Capture the cell that displays the provided text and extract its [X, Y] central coordinate. 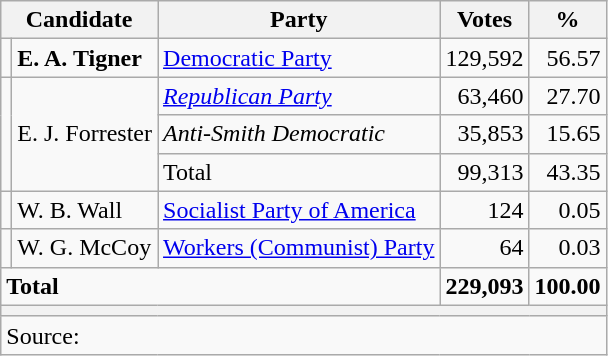
100.00 [568, 286]
27.70 [568, 96]
W. B. Wall [85, 210]
99,313 [484, 172]
0.03 [568, 248]
Party [299, 20]
Candidate [80, 20]
E. A. Tigner [85, 58]
56.57 [568, 58]
Democratic Party [299, 58]
0.05 [568, 210]
129,592 [484, 58]
15.65 [568, 134]
Votes [484, 20]
W. G. McCoy [85, 248]
35,853 [484, 134]
229,093 [484, 286]
Source: [304, 335]
124 [484, 210]
E. J. Forrester [85, 134]
43.35 [568, 172]
Anti-Smith Democratic [299, 134]
Republican Party [299, 96]
% [568, 20]
64 [484, 248]
Socialist Party of America [299, 210]
Workers (Communist) Party [299, 248]
63,460 [484, 96]
